Find where the given text appears and provide that cell's center as [x, y] coordinate. 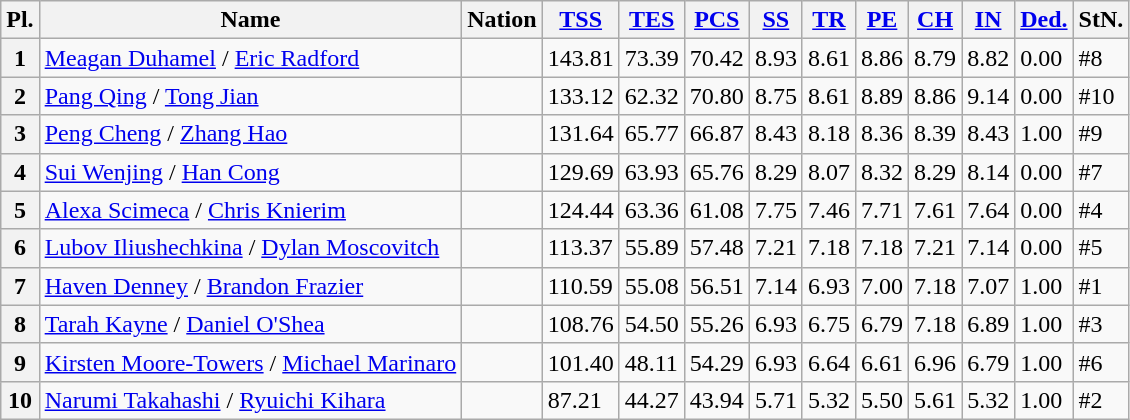
7 [20, 286]
3 [20, 134]
Peng Cheng / Zhang Hao [250, 134]
5.50 [882, 400]
8.14 [988, 172]
7.71 [882, 210]
TSS [580, 20]
PE [882, 20]
6.89 [988, 324]
8.07 [828, 172]
8.93 [776, 58]
Pang Qing / Tong Jian [250, 96]
#1 [1101, 286]
7.46 [828, 210]
143.81 [580, 58]
8.82 [988, 58]
Lubov Iliushechkina / Dylan Moscovitch [250, 248]
8 [20, 324]
8.36 [882, 134]
Kirsten Moore-Towers / Michael Marinaro [250, 362]
Alexa Scimeca / Chris Knierim [250, 210]
110.59 [580, 286]
TR [828, 20]
6.96 [936, 362]
5.71 [776, 400]
Ded. [1044, 20]
124.44 [580, 210]
#9 [1101, 134]
101.40 [580, 362]
7.00 [882, 286]
6.75 [828, 324]
55.08 [652, 286]
55.89 [652, 248]
2 [20, 96]
1 [20, 58]
62.32 [652, 96]
61.08 [716, 210]
Haven Denney / Brandon Frazier [250, 286]
44.27 [652, 400]
8.79 [936, 58]
65.76 [716, 172]
#3 [1101, 324]
6 [20, 248]
#6 [1101, 362]
Tarah Kayne / Daniel O'Shea [250, 324]
7.07 [988, 286]
IN [988, 20]
Name [250, 20]
57.48 [716, 248]
8.39 [936, 134]
131.64 [580, 134]
48.11 [652, 362]
66.87 [716, 134]
#4 [1101, 210]
87.21 [580, 400]
55.26 [716, 324]
9.14 [988, 96]
4 [20, 172]
#7 [1101, 172]
73.39 [652, 58]
129.69 [580, 172]
Meagan Duhamel / Eric Radford [250, 58]
Sui Wenjing / Han Cong [250, 172]
54.50 [652, 324]
63.36 [652, 210]
7.61 [936, 210]
TES [652, 20]
10 [20, 400]
5 [20, 210]
7.64 [988, 210]
70.80 [716, 96]
6.61 [882, 362]
#2 [1101, 400]
5.61 [936, 400]
Narumi Takahashi / Ryuichi Kihara [250, 400]
133.12 [580, 96]
54.29 [716, 362]
#5 [1101, 248]
70.42 [716, 58]
StN. [1101, 20]
#8 [1101, 58]
113.37 [580, 248]
CH [936, 20]
Nation [502, 20]
PCS [716, 20]
8.75 [776, 96]
9 [20, 362]
8.18 [828, 134]
SS [776, 20]
Pl. [20, 20]
#10 [1101, 96]
108.76 [580, 324]
8.89 [882, 96]
65.77 [652, 134]
56.51 [716, 286]
43.94 [716, 400]
6.64 [828, 362]
63.93 [652, 172]
8.32 [882, 172]
7.75 [776, 210]
